Provide the [X, Y] coordinate of the cell's center where the given text is located.  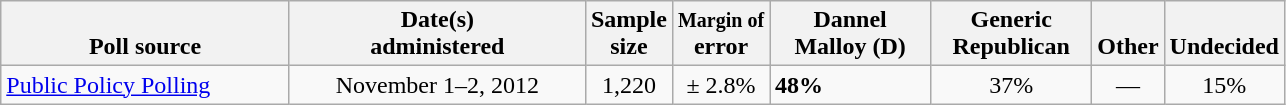
15% [1224, 85]
± 2.8% [720, 85]
DannelMalloy (D) [850, 34]
Date(s)administered [437, 34]
Margin oferror [720, 34]
GenericRepublican [1012, 34]
Samplesize [628, 34]
Undecided [1224, 34]
48% [850, 85]
Public Policy Polling [146, 85]
November 1–2, 2012 [437, 85]
37% [1012, 85]
Other [1128, 34]
— [1128, 85]
1,220 [628, 85]
Poll source [146, 34]
